Return the [X, Y] coordinate for the center point of the cell that contains the specified text.  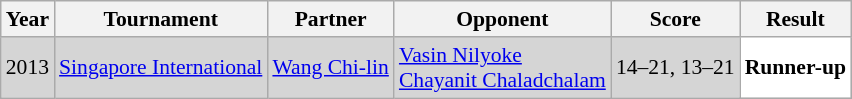
Opponent [502, 19]
Result [796, 19]
2013 [28, 68]
Score [676, 19]
Runner-up [796, 68]
14–21, 13–21 [676, 68]
Partner [330, 19]
Wang Chi-lin [330, 68]
Year [28, 19]
Tournament [160, 19]
Vasin Nilyoke Chayanit Chaladchalam [502, 68]
Singapore International [160, 68]
